Return [X, Y] of the center of cell containing provided text 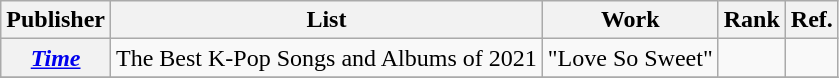
Publisher [56, 20]
The Best K-Pop Songs and Albums of 2021 [327, 58]
List [327, 20]
Time [56, 58]
Ref. [812, 20]
Work [630, 20]
Rank [752, 20]
"Love So Sweet" [630, 58]
